Find where the given text appears and provide that cell's center as (X, Y) coordinate. 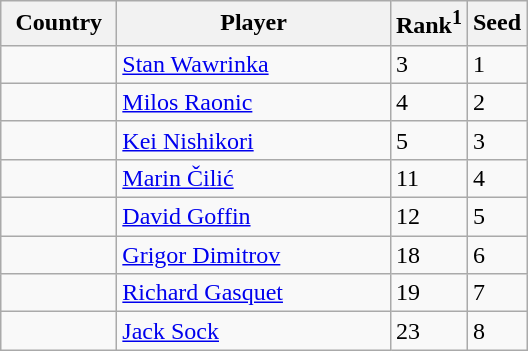
Country (59, 24)
8 (496, 331)
Richard Gasquet (254, 293)
Rank1 (428, 24)
David Goffin (254, 217)
Jack Sock (254, 331)
Seed (496, 24)
Player (254, 24)
18 (428, 255)
Marin Čilić (254, 178)
7 (496, 293)
12 (428, 217)
23 (428, 331)
1 (496, 64)
2 (496, 102)
19 (428, 293)
Kei Nishikori (254, 140)
Milos Raonic (254, 102)
Stan Wawrinka (254, 64)
11 (428, 178)
6 (496, 255)
Grigor Dimitrov (254, 255)
